Capture the cell that displays the provided text and extract its (x, y) central coordinate. 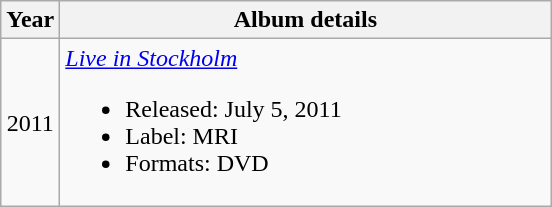
2011 (30, 122)
Live in StockholmReleased: July 5, 2011Label: MRIFormats: DVD (306, 122)
Album details (306, 20)
Year (30, 20)
